Capture the cell that displays the provided text and extract its (x, y) central coordinate. 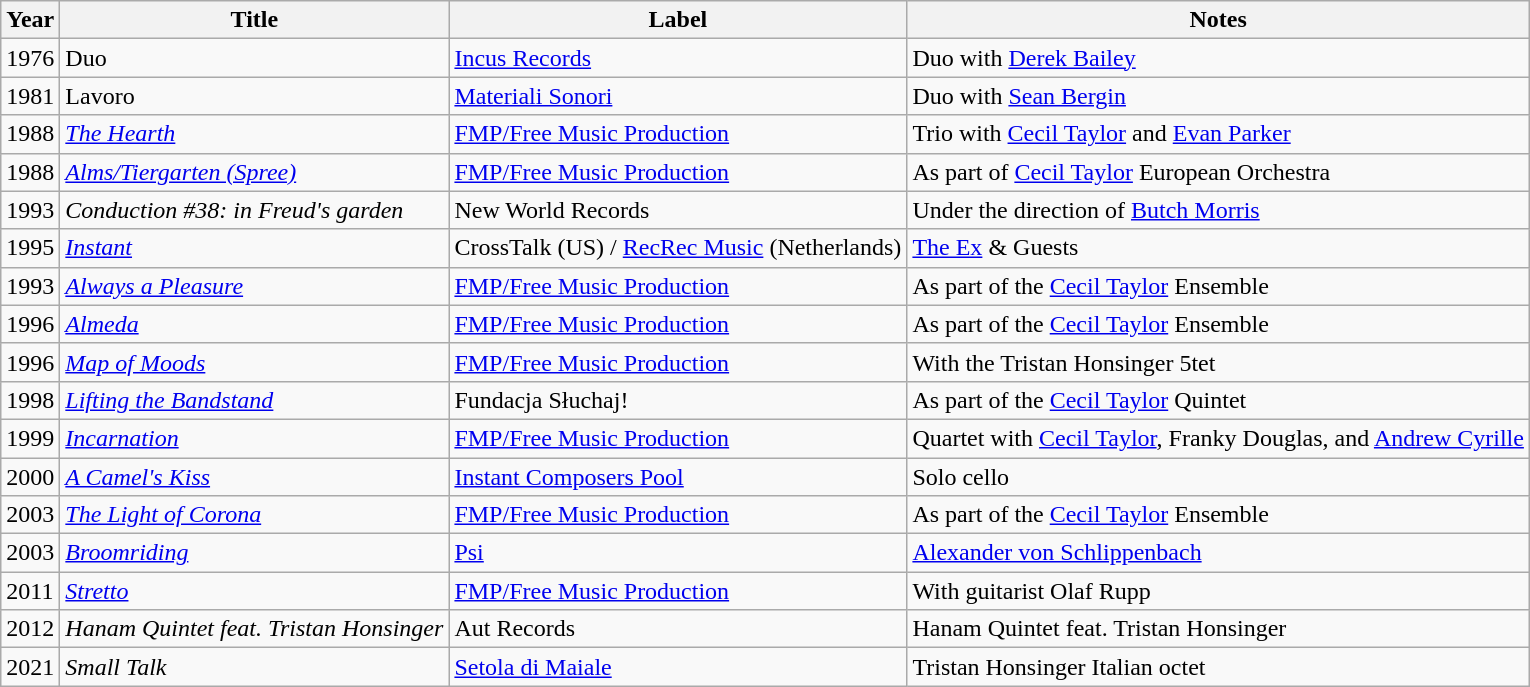
Year (30, 20)
With the Tristan Honsinger 5tet (1218, 362)
1995 (30, 248)
2021 (30, 667)
Title (254, 20)
Alexander von Schlippenbach (1218, 553)
Trio with Cecil Taylor and Evan Parker (1218, 134)
Materiali Sonori (678, 96)
Alms/Tiergarten (Spree) (254, 172)
Conduction #38: in Freud's garden (254, 210)
Almeda (254, 324)
Lavoro (254, 96)
Stretto (254, 591)
2012 (30, 629)
Incarnation (254, 438)
A Camel's Kiss (254, 477)
With guitarist Olaf Rupp (1218, 591)
Setola di Maiale (678, 667)
Tristan Honsinger Italian octet (1218, 667)
1999 (30, 438)
1981 (30, 96)
Duo with Sean Bergin (1218, 96)
Broomriding (254, 553)
As part of Cecil Taylor European Orchestra (1218, 172)
1998 (30, 400)
Instant (254, 248)
Aut Records (678, 629)
Solo cello (1218, 477)
Label (678, 20)
Duo with Derek Bailey (1218, 58)
The Ex & Guests (1218, 248)
Psi (678, 553)
Fundacja Słuchaj! (678, 400)
The Light of Corona (254, 515)
2011 (30, 591)
Under the direction of Butch Morris (1218, 210)
Small Talk (254, 667)
The Hearth (254, 134)
Notes (1218, 20)
As part of the Cecil Taylor Quintet (1218, 400)
Always a Pleasure (254, 286)
Lifting the Bandstand (254, 400)
Duo (254, 58)
New World Records (678, 210)
Incus Records (678, 58)
2000 (30, 477)
CrossTalk (US) / RecRec Music (Netherlands) (678, 248)
Quartet with Cecil Taylor, Franky Douglas, and Andrew Cyrille (1218, 438)
Map of Moods (254, 362)
Instant Composers Pool (678, 477)
1976 (30, 58)
